Capture the cell that displays the provided text and extract its (x, y) central coordinate. 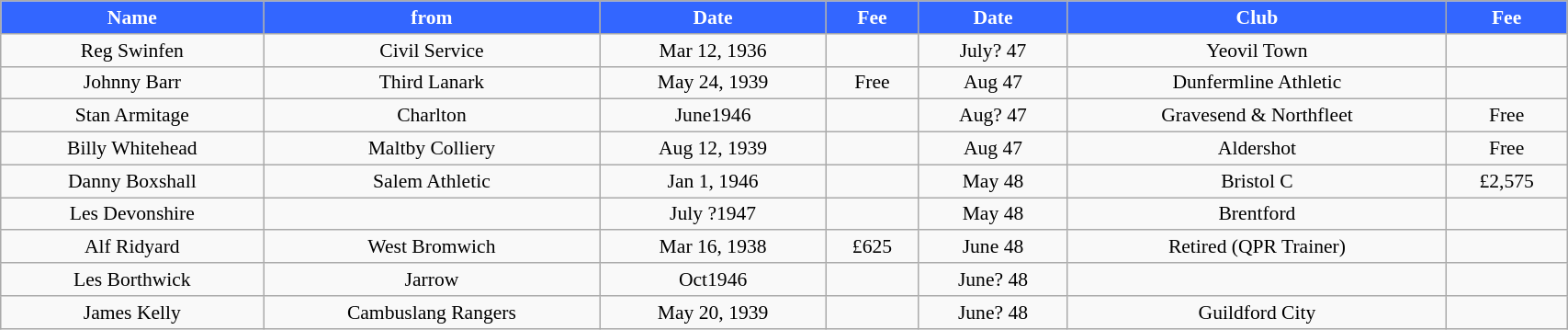
Les Devonshire (132, 214)
Retired (QPR Trainer) (1257, 247)
Bristol C (1257, 181)
Salem Athletic (432, 181)
Brentford (1257, 214)
Civil Service (432, 51)
Oct1946 (713, 279)
Mar 12, 1936 (713, 51)
May 24, 1939 (713, 83)
Jarrow (432, 279)
from (432, 17)
Aug 12, 1939 (713, 149)
£2,575 (1506, 181)
July ?1947 (713, 214)
Dunfermline Athletic (1257, 83)
Les Borthwick (132, 279)
Third Lanark (432, 83)
Danny Boxshall (132, 181)
Guildford City (1257, 313)
Reg Swinfen (132, 51)
June1946 (713, 116)
Mar 16, 1938 (713, 247)
Aug? 47 (994, 116)
Gravesend & Northfleet (1257, 116)
Aldershot (1257, 149)
June 48 (994, 247)
Johnny Barr (132, 83)
May 20, 1939 (713, 313)
Club (1257, 17)
West Bromwich (432, 247)
Maltby Colliery (432, 149)
Jan 1, 1946 (713, 181)
Alf Ridyard (132, 247)
Name (132, 17)
James Kelly (132, 313)
Billy Whitehead (132, 149)
Cambuslang Rangers (432, 313)
£625 (872, 247)
Stan Armitage (132, 116)
Yeovil Town (1257, 51)
July? 47 (994, 51)
Charlton (432, 116)
